For the text-containing cell, return its midpoint in (X, Y) coordinate format. 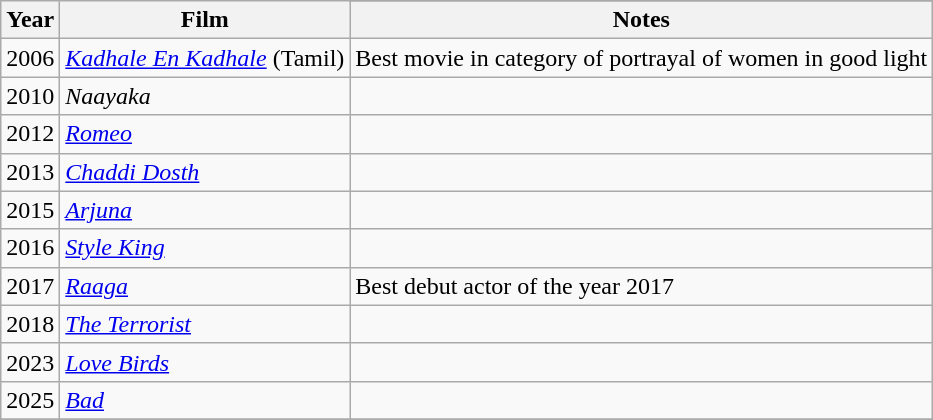
Romeo (205, 134)
2023 (30, 362)
2013 (30, 172)
Love Birds (205, 362)
2018 (30, 324)
Year (30, 20)
Notes (642, 20)
Naayaka (205, 96)
Kadhale En Kadhale (Tamil) (205, 58)
Best debut actor of the year 2017 (642, 286)
Raaga (205, 286)
Arjuna (205, 210)
2017 (30, 286)
Chaddi Dosth (205, 172)
Best movie in category of portrayal of women in good light (642, 58)
Film (205, 20)
The Terrorist (205, 324)
2006 (30, 58)
Style King (205, 248)
2010 (30, 96)
2015 (30, 210)
Bad (205, 400)
2012 (30, 134)
2025 (30, 400)
2016 (30, 248)
